Output the [x, y] coordinate of the center of the cell containing the given text.  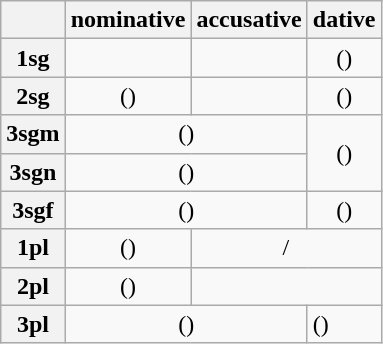
nominative [128, 20]
/ [286, 248]
3pl [33, 324]
1sg [33, 58]
1pl [33, 248]
dative [344, 20]
2sg [33, 96]
3sgf [33, 210]
2pl [33, 286]
3sgn [33, 172]
accusative [249, 20]
3sgm [33, 134]
